Identify which cell holds the provided text, then report its (X, Y) central coordinate. 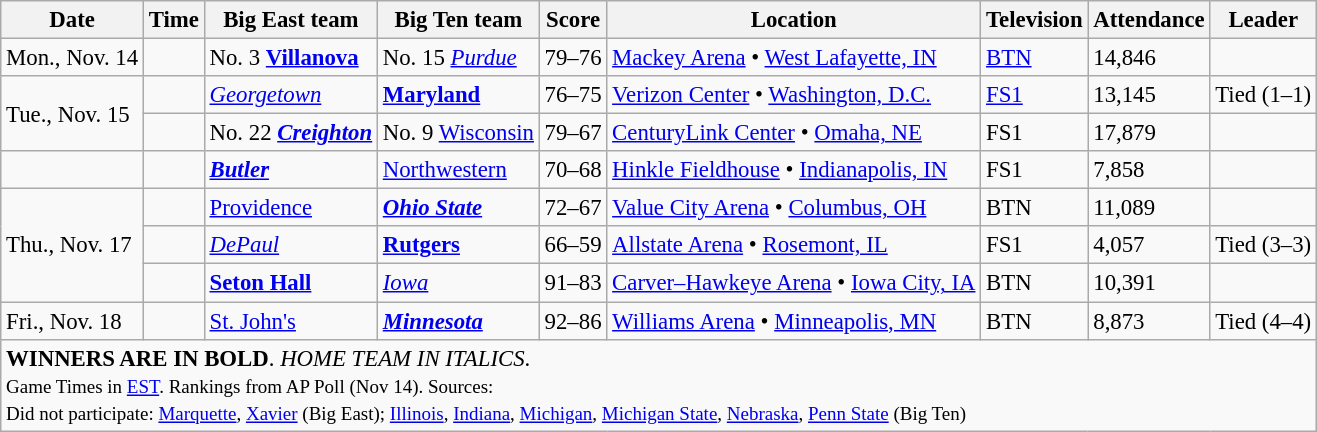
Verizon Center • Washington, D.C. (794, 95)
79–76 (573, 58)
Carver–Hawkeye Arena • Iowa City, IA (794, 283)
Thu., Nov. 17 (72, 246)
No. 3 Villanova (290, 58)
DePaul (290, 245)
Minnesota (458, 321)
Television (1034, 20)
Date (72, 20)
Tied (3–3) (1264, 245)
Georgetown (290, 95)
Tue., Nov. 15 (72, 114)
No. 9 Wisconsin (458, 133)
4,057 (1149, 245)
7,858 (1149, 170)
Time (174, 20)
11,089 (1149, 208)
No. 15 Purdue (458, 58)
Ohio State (458, 208)
Maryland (458, 95)
13,145 (1149, 95)
Providence (290, 208)
St. John's (290, 321)
Big Ten team (458, 20)
91–83 (573, 283)
Fri., Nov. 18 (72, 321)
8,873 (1149, 321)
66–59 (573, 245)
Tied (1–1) (1264, 95)
Mon., Nov. 14 (72, 58)
14,846 (1149, 58)
92–86 (573, 321)
72–67 (573, 208)
76–75 (573, 95)
Hinkle Fieldhouse • Indianapolis, IN (794, 170)
Butler (290, 170)
Big East team (290, 20)
Tied (4–4) (1264, 321)
Value City Arena • Columbus, OH (794, 208)
Rutgers (458, 245)
Attendance (1149, 20)
Seton Hall (290, 283)
Williams Arena • Minneapolis, MN (794, 321)
Iowa (458, 283)
Mackey Arena • West Lafayette, IN (794, 58)
CenturyLink Center • Omaha, NE (794, 133)
79–67 (573, 133)
Allstate Arena • Rosemont, IL (794, 245)
70–68 (573, 170)
Northwestern (458, 170)
Location (794, 20)
17,879 (1149, 133)
Score (573, 20)
10,391 (1149, 283)
No. 22 Creighton (290, 133)
Leader (1264, 20)
